Scan for the cell matching the given text and deliver its [x, y] coordinate at center. 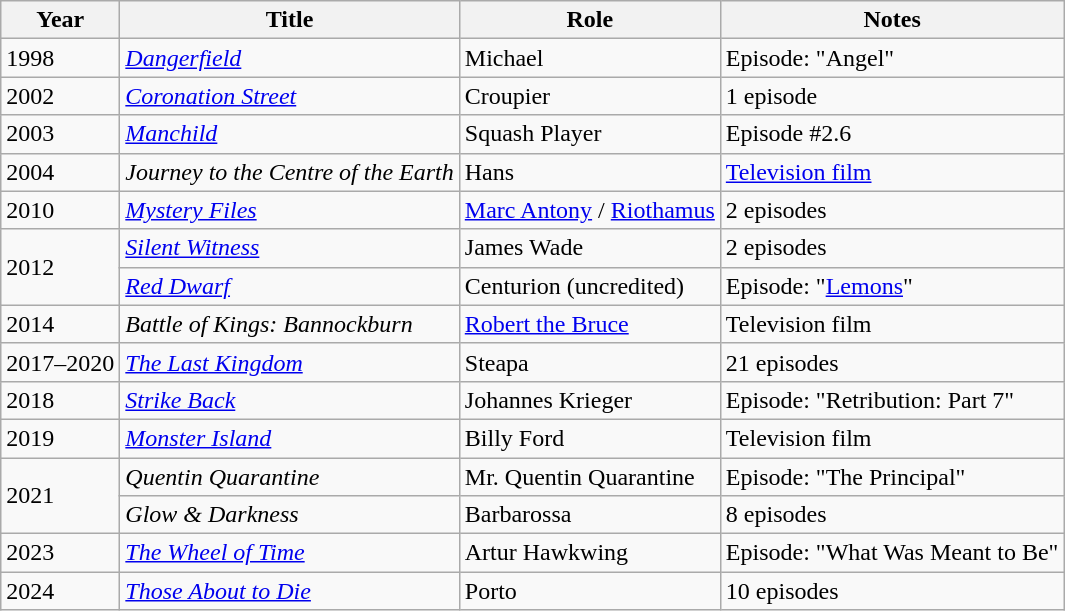
2023 [60, 553]
Hans [590, 172]
Monster Island [290, 438]
Michael [590, 58]
Year [60, 20]
2010 [60, 210]
Robert the Bruce [590, 324]
Johannes Krieger [590, 400]
Those About to Die [290, 591]
Manchild [290, 134]
1 episode [892, 96]
Dangerfield [290, 58]
James Wade [590, 248]
2017–2020 [60, 362]
Episode: "The Principal" [892, 477]
Red Dwarf [290, 286]
Barbarossa [590, 515]
Centurion (uncredited) [590, 286]
Mr. Quentin Quarantine [590, 477]
2019 [60, 438]
Episode #2.6 [892, 134]
Steapa [590, 362]
Episode: "Angel" [892, 58]
Episode: "What Was Meant to Be" [892, 553]
The Wheel of Time [290, 553]
1998 [60, 58]
Squash Player [590, 134]
Quentin Quarantine [290, 477]
Billy Ford [590, 438]
The Last Kingdom [290, 362]
8 episodes [892, 515]
2002 [60, 96]
Mystery Files [290, 210]
10 episodes [892, 591]
2012 [60, 267]
Porto [590, 591]
Silent Witness [290, 248]
Notes [892, 20]
Artur Hawkwing [590, 553]
Title [290, 20]
2024 [60, 591]
Journey to the Centre of the Earth [290, 172]
2018 [60, 400]
Marc Antony / Riothamus [590, 210]
Strike Back [290, 400]
Episode: "Retribution: Part 7" [892, 400]
2021 [60, 496]
2003 [60, 134]
Episode: "Lemons" [892, 286]
21 episodes [892, 362]
Glow & Darkness [290, 515]
Coronation Street [290, 96]
2004 [60, 172]
2014 [60, 324]
Croupier [590, 96]
Battle of Kings: Bannockburn [290, 324]
Role [590, 20]
